Extract the (x, y) coordinate from the center of the cell holding the provided text.  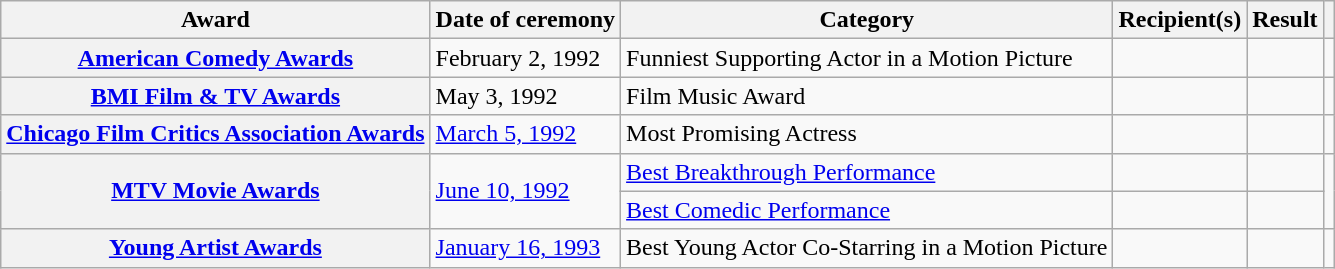
Recipient(s) (1180, 20)
Most Promising Actress (867, 134)
May 3, 1992 (526, 96)
Category (867, 20)
Young Artist Awards (216, 248)
MTV Movie Awards (216, 191)
Funniest Supporting Actor in a Motion Picture (867, 58)
June 10, 1992 (526, 191)
Result (1285, 20)
Best Comedic Performance (867, 210)
Best Breakthrough Performance (867, 172)
Award (216, 20)
BMI Film & TV Awards (216, 96)
February 2, 1992 (526, 58)
Date of ceremony (526, 20)
Best Young Actor Co-Starring in a Motion Picture (867, 248)
American Comedy Awards (216, 58)
January 16, 1993 (526, 248)
March 5, 1992 (526, 134)
Film Music Award (867, 96)
Chicago Film Critics Association Awards (216, 134)
